For the text-containing cell, return its midpoint in [x, y] coordinate format. 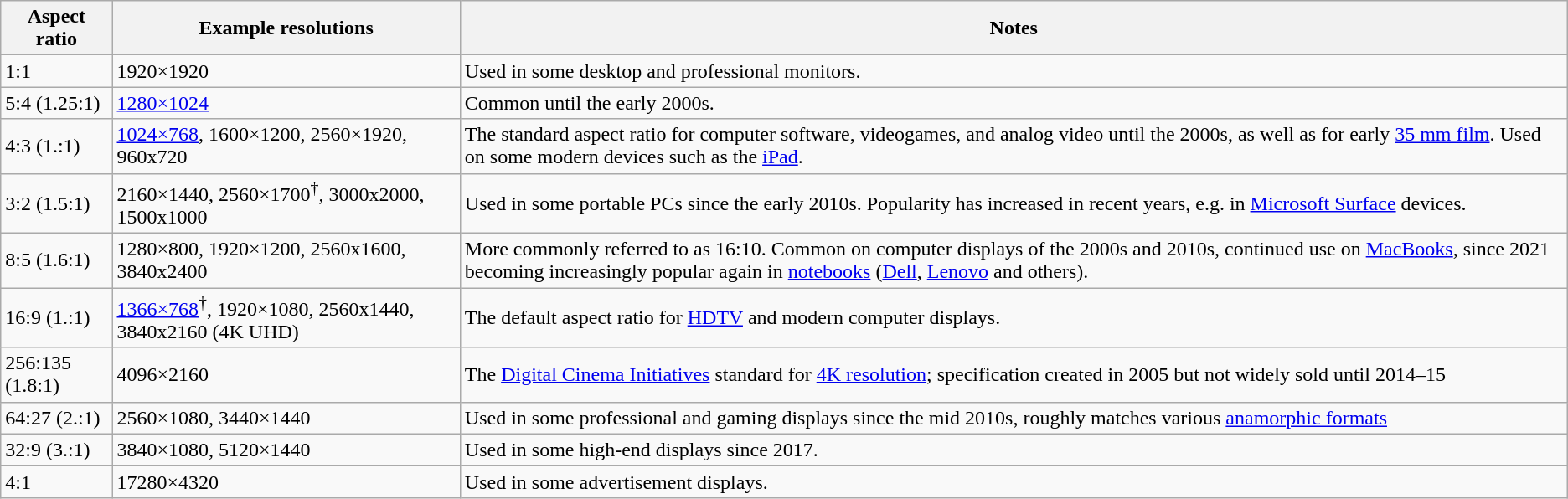
17280×4320 [286, 481]
5:4 (1.25:1) [57, 103]
The default aspect ratio for HDTV and modern computer displays. [1014, 318]
1280×800, 1920×1200, 2560x1600, 3840x2400 [286, 261]
1:1 [57, 71]
1366×768†, 1920×1080, 2560x1440, 3840x2160 (4K UHD) [286, 318]
32:9 (3.:1) [57, 450]
4:1 [57, 481]
Example resolutions [286, 28]
1024×768, 1600×1200, 2560×1920, 960x720 [286, 146]
Used in some professional and gaming displays since the mid 2010s, roughly matches various anamorphic formats [1014, 418]
4:3 (1.:1) [57, 146]
2160×1440, 2560×1700†, 3000x2000, 1500x1000 [286, 203]
Used in some high-end displays since 2017. [1014, 450]
8:5 (1.6:1) [57, 261]
1280×1024 [286, 103]
1920×1920 [286, 71]
256:135 (1.8:1) [57, 375]
3840×1080, 5120×1440 [286, 450]
2560×1080, 3440×1440 [286, 418]
4096×2160 [286, 375]
Common until the early 2000s. [1014, 103]
Used in some portable PCs since the early 2010s. Popularity has increased in recent years, e.g. in Microsoft Surface devices. [1014, 203]
Used in some advertisement displays. [1014, 481]
The Digital Cinema Initiatives standard for 4K resolution; specification created in 2005 but not widely sold until 2014–15 [1014, 375]
Aspect ratio [57, 28]
3:2 (1.5:1) [57, 203]
Notes [1014, 28]
64:27 (2.:1) [57, 418]
Used in some desktop and professional monitors. [1014, 71]
16:9 (1.:1) [57, 318]
